Search for the cell housing the specified text and yield its [x, y] center coordinate. 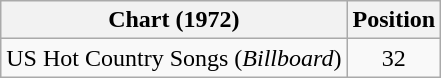
Chart (1972) [174, 20]
32 [394, 58]
Position [394, 20]
US Hot Country Songs (Billboard) [174, 58]
